Locate the cell with the specified text and output its [x, y] center coordinate. 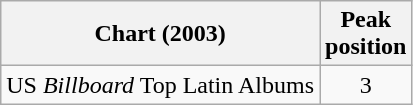
US Billboard Top Latin Albums [160, 85]
Chart (2003) [160, 34]
Peakposition [366, 34]
3 [366, 85]
